Identify which cell holds the provided text, then report its [X, Y] central coordinate. 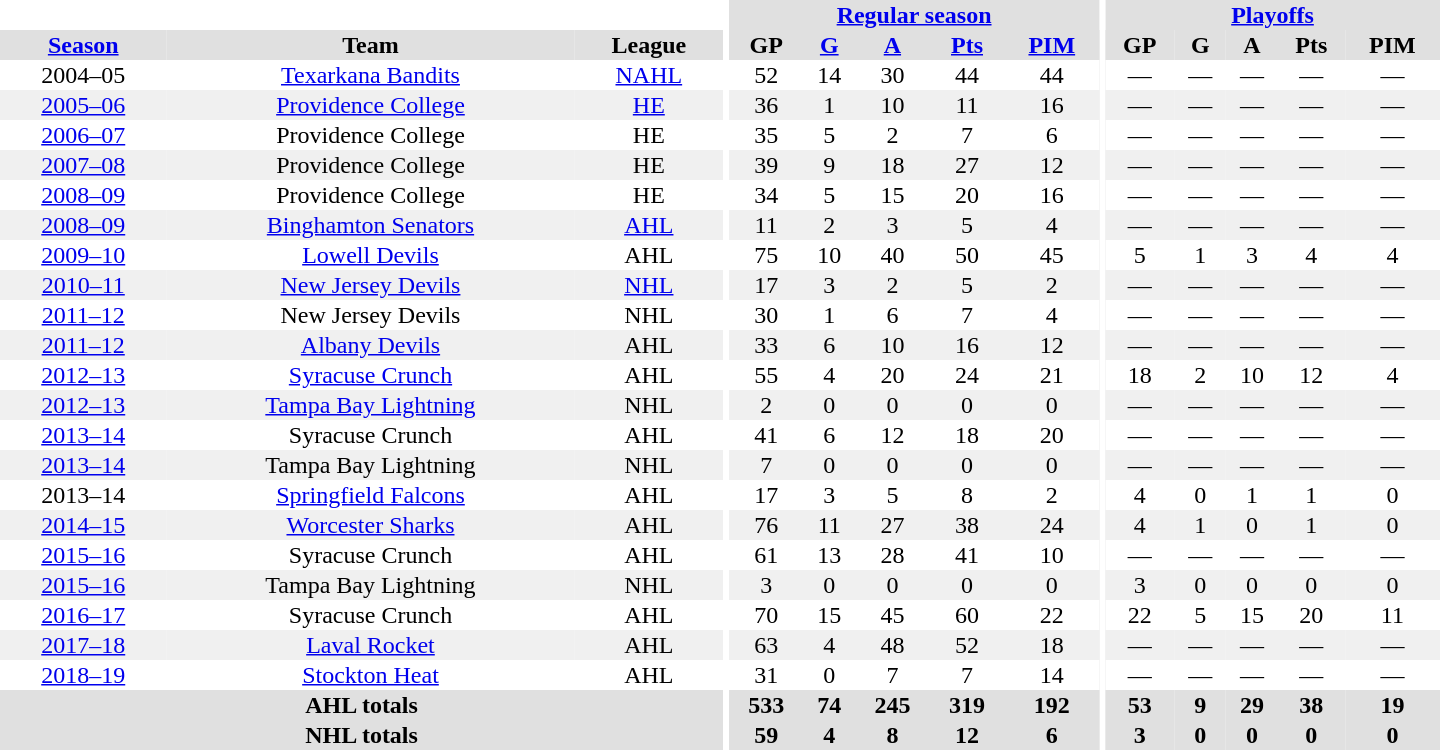
2010–11 [83, 285]
NHL totals [362, 735]
Team [370, 45]
13 [829, 555]
40 [892, 255]
Worcester Sharks [370, 525]
75 [766, 255]
Lowell Devils [370, 255]
Binghamton Senators [370, 225]
2014–15 [83, 525]
2018–19 [83, 675]
48 [892, 645]
Texarkana Bandits [370, 75]
63 [766, 645]
55 [766, 375]
Playoffs [1272, 15]
2007–08 [83, 165]
60 [968, 615]
61 [766, 555]
2004–05 [83, 75]
39 [766, 165]
2017–18 [83, 645]
Stockton Heat [370, 675]
33 [766, 345]
2009–10 [83, 255]
Albany Devils [370, 345]
AHL totals [362, 705]
21 [1052, 375]
74 [829, 705]
29 [1252, 705]
76 [766, 525]
53 [1140, 705]
2016–17 [83, 615]
533 [766, 705]
35 [766, 135]
2006–07 [83, 135]
31 [766, 675]
NAHL [650, 75]
2005–06 [83, 105]
28 [892, 555]
319 [968, 705]
59 [766, 735]
Season [83, 45]
Regular season [914, 15]
70 [766, 615]
50 [968, 255]
36 [766, 105]
Springfield Falcons [370, 495]
19 [1392, 705]
League [650, 45]
245 [892, 705]
192 [1052, 705]
34 [766, 195]
Laval Rocket [370, 645]
